Scan for the cell matching the given text and deliver its [x, y] coordinate at center. 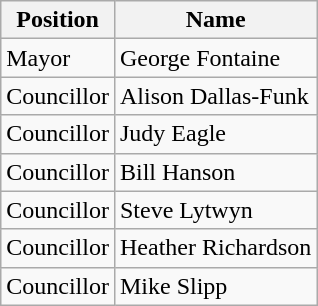
George Fontaine [215, 58]
Position [58, 20]
Bill Hanson [215, 172]
Steve Lytwyn [215, 210]
Judy Eagle [215, 134]
Mike Slipp [215, 286]
Mayor [58, 58]
Heather Richardson [215, 248]
Name [215, 20]
Alison Dallas-Funk [215, 96]
